Return [X, Y] of the center of cell containing provided text 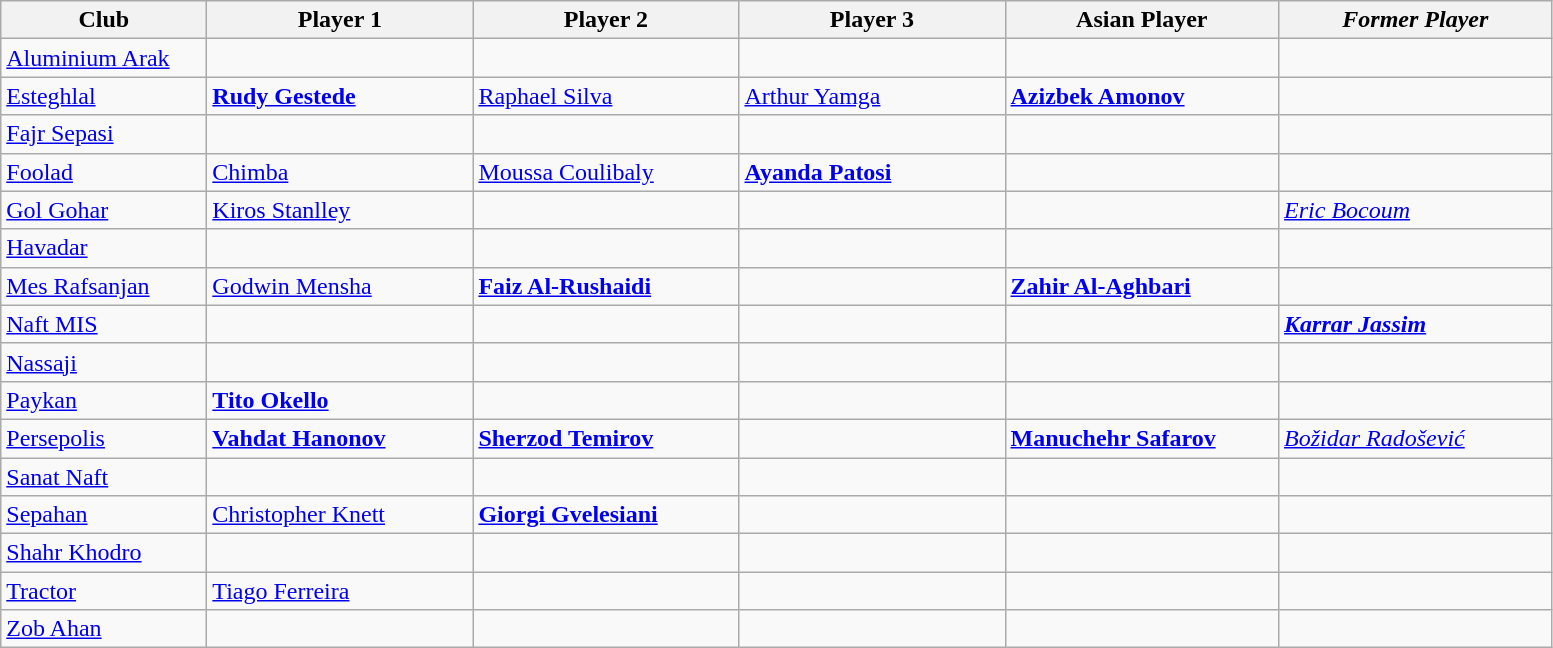
Foolad [104, 172]
Sepahan [104, 515]
Club [104, 20]
Sanat Naft [104, 477]
Manuchehr Safarov [1142, 438]
Zob Ahan [104, 629]
Christopher Knett [340, 515]
Kiros Stanlley [340, 210]
Ayanda Patosi [872, 172]
Paykan [104, 400]
Naft MIS [104, 324]
Chimba [340, 172]
Tractor [104, 591]
Azizbek Amonov [1142, 96]
Godwin Mensha [340, 286]
Aluminium Arak [104, 58]
Esteghlal [104, 96]
Karrar Jassim [1416, 324]
Božidar Radošević [1416, 438]
Tiago Ferreira [340, 591]
Gol Gohar [104, 210]
Giorgi Gvelesiani [606, 515]
Moussa Coulibaly [606, 172]
Sherzod Temirov [606, 438]
Mes Rafsanjan [104, 286]
Nassaji [104, 362]
Zahir Al-Aghbari [1142, 286]
Vahdat Hanonov [340, 438]
Fajr Sepasi [104, 134]
Rudy Gestede [340, 96]
Tito Okello [340, 400]
Player 3 [872, 20]
Shahr Khodro [104, 553]
Arthur Yamga [872, 96]
Persepolis [104, 438]
Havadar [104, 248]
Eric Bocoum [1416, 210]
Faiz Al-Rushaidi [606, 286]
Asian Player [1142, 20]
Raphael Silva [606, 96]
Player 1 [340, 20]
Former Player [1416, 20]
Player 2 [606, 20]
